Scan for the cell matching the given text and deliver its [X, Y] coordinate at center. 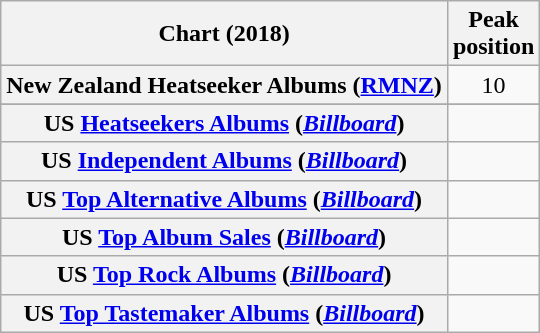
US Top Tastemaker Albums (Billboard) [224, 313]
10 [493, 85]
US Top Alternative Albums (Billboard) [224, 199]
Chart (2018) [224, 34]
US Independent Albums (Billboard) [224, 161]
US Top Rock Albums (Billboard) [224, 275]
Peak position [493, 34]
US Top Album Sales (Billboard) [224, 237]
US Heatseekers Albums (Billboard) [224, 123]
New Zealand Heatseeker Albums (RMNZ) [224, 85]
